From the cell containing the given text, extract its center point as [x, y] coordinate. 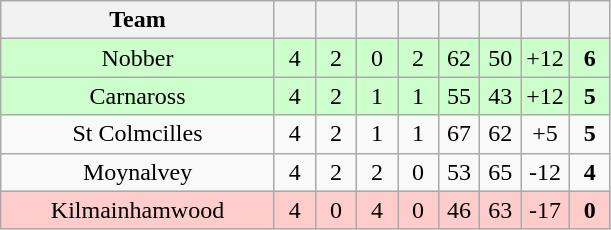
50 [500, 58]
43 [500, 96]
46 [460, 210]
6 [590, 58]
63 [500, 210]
St Colmcilles [138, 134]
53 [460, 172]
67 [460, 134]
55 [460, 96]
Kilmainhamwood [138, 210]
-17 [546, 210]
Moynalvey [138, 172]
Nobber [138, 58]
Carnaross [138, 96]
65 [500, 172]
+5 [546, 134]
Team [138, 20]
-12 [546, 172]
